Locate the cell with the specified text and output its [X, Y] center coordinate. 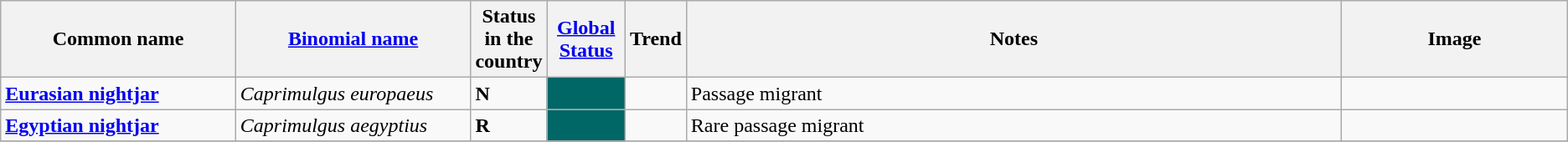
R [509, 125]
N [509, 94]
Egyptian nightjar [119, 125]
Rare passage migrant [1014, 125]
Caprimulgus aegyptius [353, 125]
Image [1455, 39]
Eurasian nightjar [119, 94]
Passage migrant [1014, 94]
Status in the country [509, 39]
Caprimulgus europaeus [353, 94]
Common name [119, 39]
Binomial name [353, 39]
Global Status [586, 39]
Trend [655, 39]
Notes [1014, 39]
